For the text-containing cell, return its midpoint in (x, y) coordinate format. 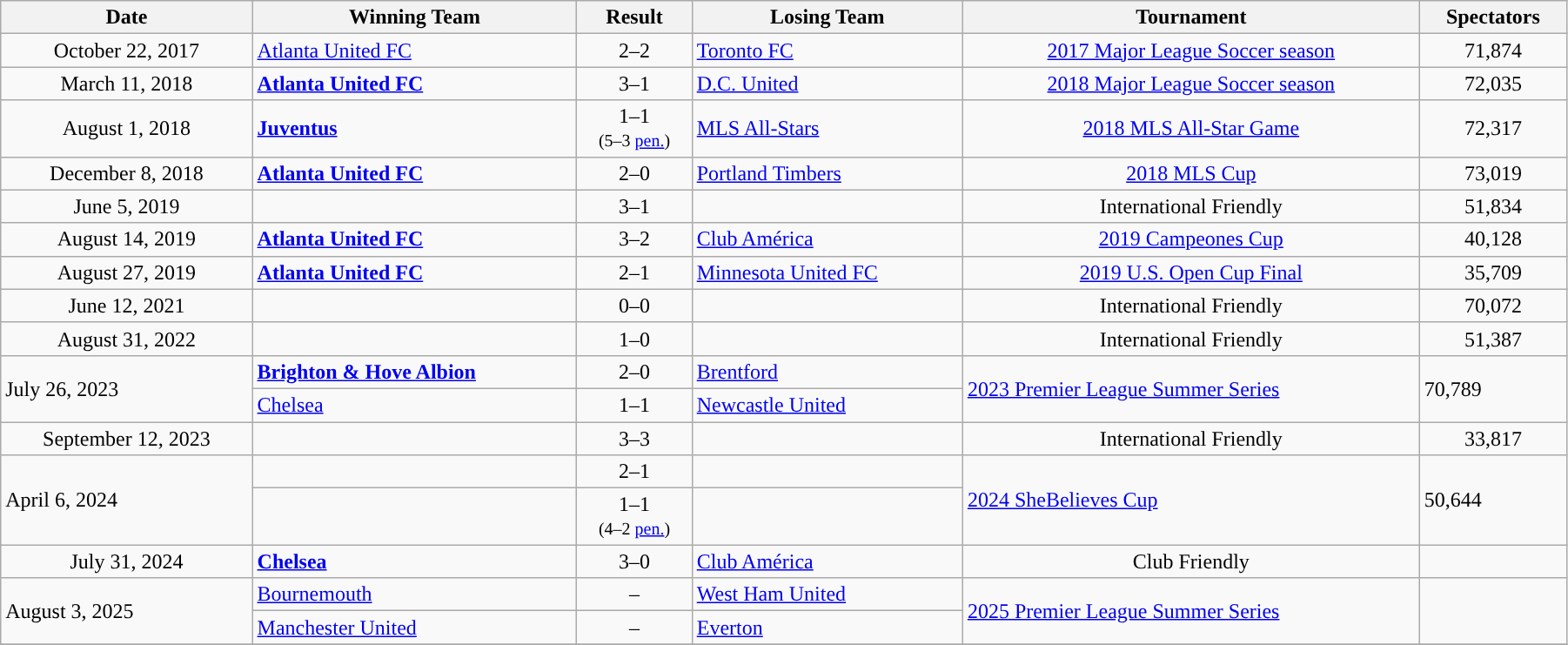
0–0 (634, 306)
2019 Campeones Cup (1190, 239)
2024 SheBelieves Cup (1190, 500)
51,387 (1493, 339)
MLS All-Stars (827, 129)
Tournament (1190, 17)
70,789 (1493, 388)
2018 Major League Soccer season (1190, 84)
2018 MLS All-Star Game (1190, 129)
1–0 (634, 339)
3–2 (634, 239)
Toronto FC (827, 50)
Juventus (414, 129)
July 31, 2024 (127, 561)
Club Friendly (1190, 561)
1–1 (4–2 pen.) (634, 517)
Winning Team (414, 17)
35,709 (1493, 272)
March 11, 2018 (127, 84)
Brentford (827, 372)
July 26, 2023 (127, 388)
51,834 (1493, 206)
2025 Premier League Summer Series (1190, 611)
2023 Premier League Summer Series (1190, 388)
June 5, 2019 (127, 206)
June 12, 2021 (127, 306)
August 31, 2022 (127, 339)
August 3, 2025 (127, 611)
August 27, 2019 (127, 272)
D.C. United (827, 84)
2–2 (634, 50)
70,072 (1493, 306)
Date (127, 17)
1–1 (5–3 pen.) (634, 129)
September 12, 2023 (127, 438)
3–0 (634, 561)
Newcastle United (827, 405)
Manchester United (414, 628)
3–3 (634, 438)
Everton (827, 628)
Minnesota United FC (827, 272)
Result (634, 17)
2017 Major League Soccer season (1190, 50)
Spectators (1493, 17)
72,317 (1493, 129)
Brighton & Hove Albion (414, 372)
2019 U.S. Open Cup Final (1190, 272)
71,874 (1493, 50)
73,019 (1493, 173)
33,817 (1493, 438)
December 8, 2018 (127, 173)
Losing Team (827, 17)
40,128 (1493, 239)
April 6, 2024 (127, 500)
72,035 (1493, 84)
Bournemouth (414, 595)
2018 MLS Cup (1190, 173)
August 14, 2019 (127, 239)
August 1, 2018 (127, 129)
West Ham United (827, 595)
Portland Timbers (827, 173)
1–1 (634, 405)
October 22, 2017 (127, 50)
50,644 (1493, 500)
